Extract the [X, Y] coordinate from the center of the cell holding the provided text.  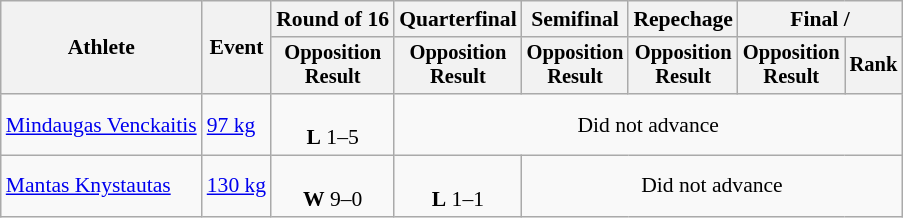
Repechage [683, 19]
Athlete [102, 48]
Mindaugas Venckaitis [102, 124]
Quarterfinal [458, 19]
Round of 16 [332, 19]
Event [236, 48]
97 kg [236, 124]
130 kg [236, 186]
Mantas Knystautas [102, 186]
Final / [820, 19]
L 1–1 [458, 186]
W 9–0 [332, 186]
Rank [874, 66]
L 1–5 [332, 124]
Semifinal [576, 19]
